Determine the [X, Y] coordinate at the center of the cell enclosing the given text.  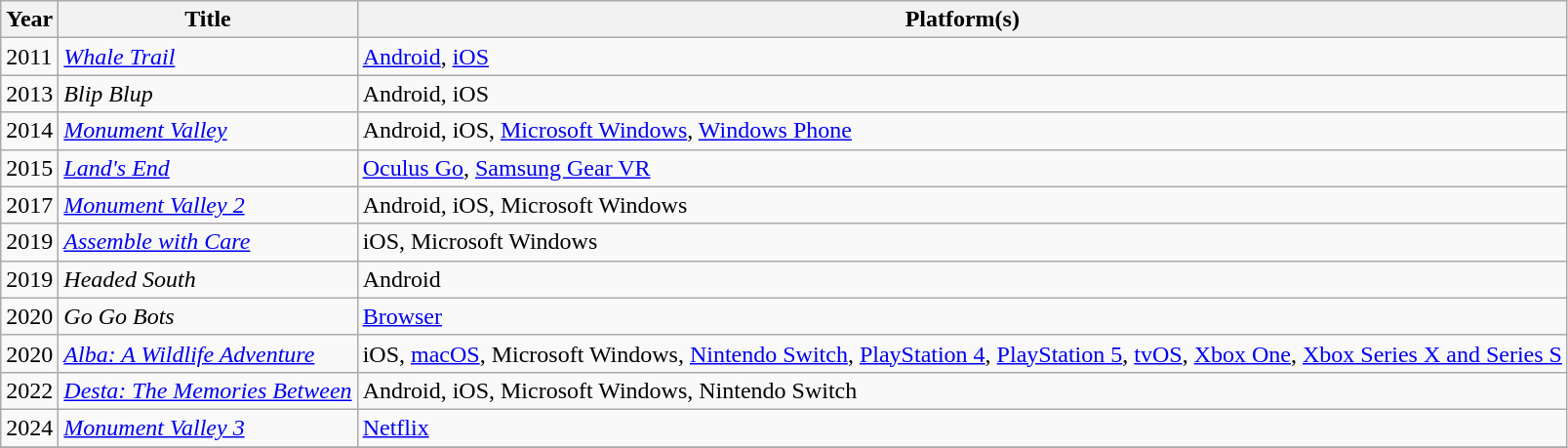
Whale Trail [208, 57]
2011 [29, 57]
2014 [29, 131]
Headed South [208, 279]
Assemble with Care [208, 242]
Platform(s) [962, 20]
Go Go Bots [208, 316]
2017 [29, 205]
Android, iOS, Microsoft Windows [962, 205]
Land's End [208, 168]
Oculus Go, Samsung Gear VR [962, 168]
2022 [29, 390]
Browser [962, 316]
Blip Blup [208, 94]
Alba: A Wildlife Adventure [208, 353]
iOS, Microsoft Windows [962, 242]
Monument Valley [208, 131]
iOS, macOS, Microsoft Windows, Nintendo Switch, PlayStation 4, PlayStation 5, tvOS, Xbox One, Xbox Series X and Series S [962, 353]
2015 [29, 168]
Desta: The Memories Between [208, 390]
Monument Valley 2 [208, 205]
Netflix [962, 428]
Year [29, 20]
2013 [29, 94]
Android, iOS, Microsoft Windows, Windows Phone [962, 131]
Monument Valley 3 [208, 428]
Title [208, 20]
Android, iOS, Microsoft Windows, Nintendo Switch [962, 390]
Android [962, 279]
2024 [29, 428]
